Output the (X, Y) coordinate of the center of the cell containing the given text.  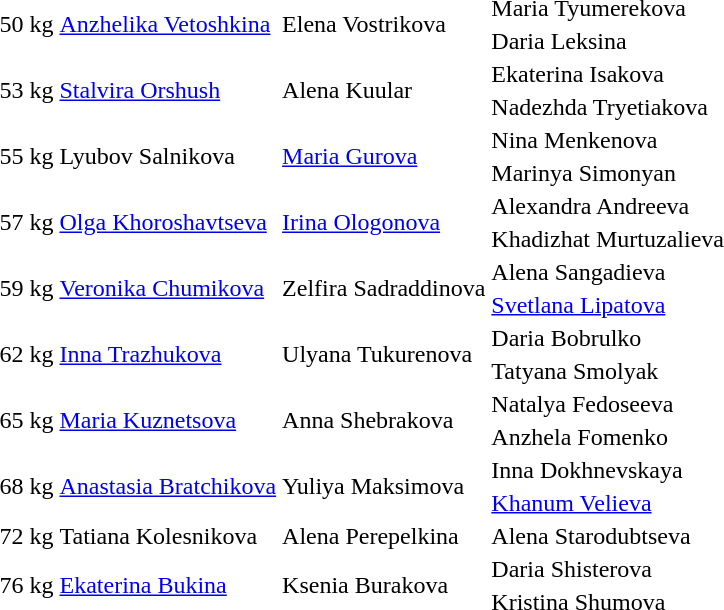
Tatiana Kolesnikova (168, 536)
Maria Gurova (384, 156)
Maria Kuznetsova (168, 420)
Stalvira Orshush (168, 90)
Alena Perepelkina (384, 536)
Ulyana Tukurenova (384, 354)
Zelfira Sadraddinova (384, 288)
Olga Khoroshavtseva (168, 222)
Irina Ologonova (384, 222)
Inna Trazhukova (168, 354)
Veronika Chumikova (168, 288)
Lyubov Salnikova (168, 156)
Alena Kuular (384, 90)
Anna Shebrakova (384, 420)
Yuliya Maksimova (384, 486)
Anastasia Bratchikova (168, 486)
